Return the (x, y) coordinate for the center point of the cell that contains the specified text.  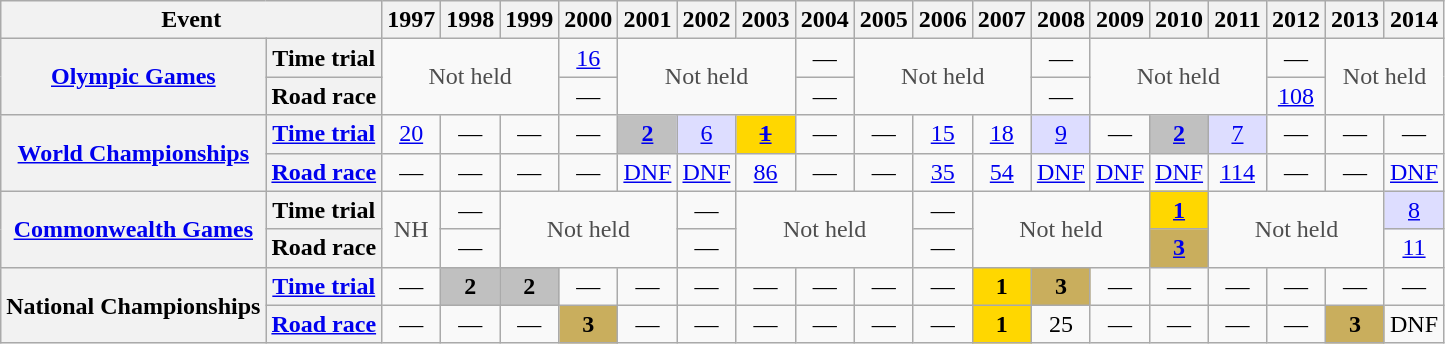
1998 (470, 20)
20 (412, 134)
8 (1414, 210)
18 (1002, 134)
2004 (824, 20)
2005 (884, 20)
6 (706, 134)
National Championships (134, 305)
7 (1238, 134)
2006 (942, 20)
35 (942, 172)
108 (1296, 96)
16 (588, 58)
11 (1414, 248)
2013 (1354, 20)
2012 (1296, 20)
2007 (1002, 20)
2001 (648, 20)
2014 (1414, 20)
1999 (530, 20)
2010 (1180, 20)
25 (1060, 324)
86 (766, 172)
NH (412, 229)
15 (942, 134)
1997 (412, 20)
Olympic Games (134, 77)
2002 (706, 20)
9 (1060, 134)
World Championships (134, 153)
2009 (1120, 20)
Event (192, 20)
114 (1238, 172)
2003 (766, 20)
2008 (1060, 20)
2000 (588, 20)
2011 (1238, 20)
54 (1002, 172)
Commonwealth Games (134, 229)
